Provide the [X, Y] coordinate of the cell's center where the given text is located.  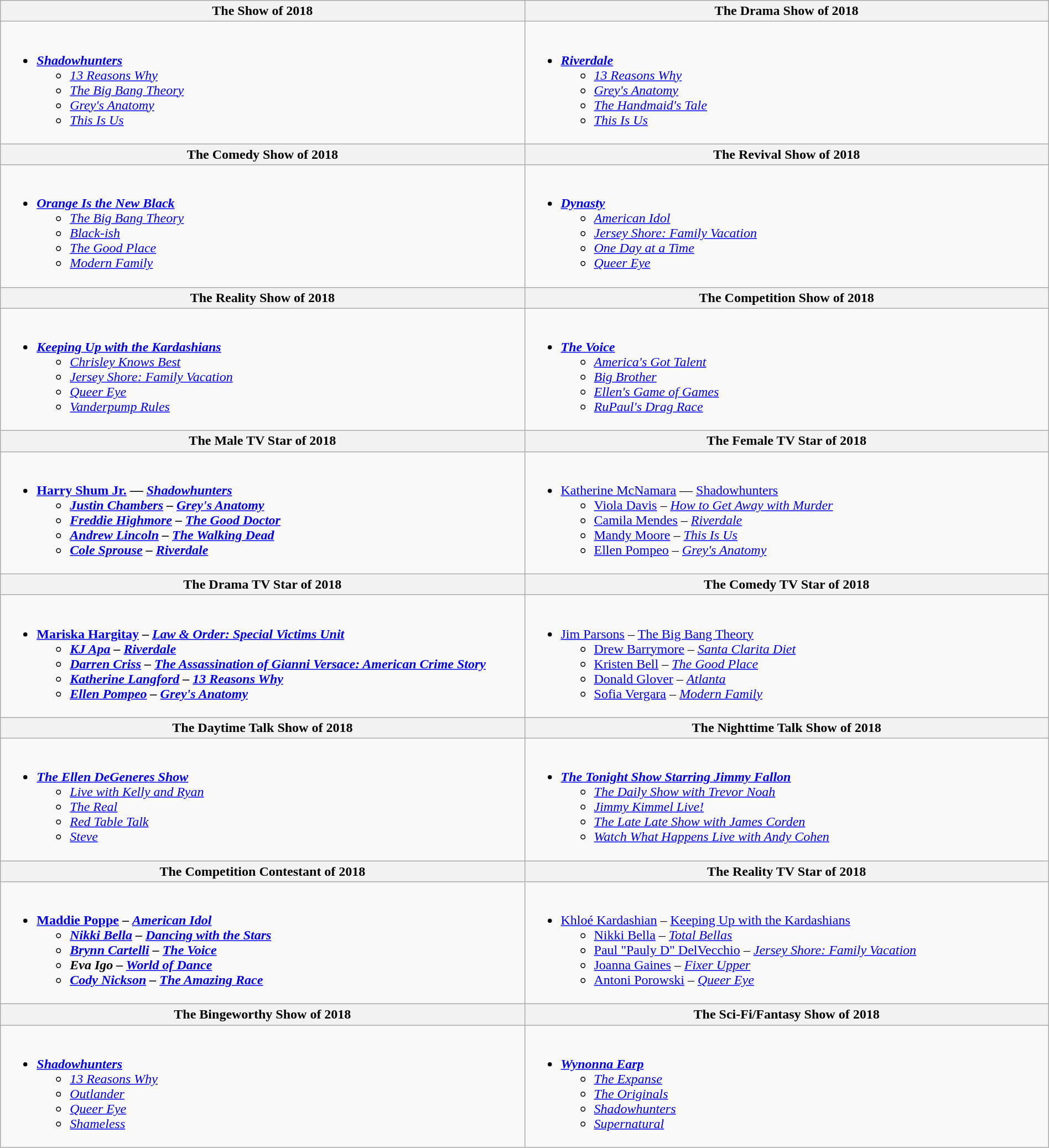
Wynonna EarpThe ExpanseThe OriginalsShadowhuntersSupernatural [787, 1087]
The Male TV Star of 2018 [262, 441]
The Bingeworthy Show of 2018 [262, 1015]
The Sci-Fi/Fantasy Show of 2018 [787, 1015]
The Competition Show of 2018 [787, 298]
Shadowhunters13 Reasons WhyOutlanderQueer EyeShameless [262, 1087]
DynastyAmerican IdolJersey Shore: Family VacationOne Day at a TimeQueer Eye [787, 226]
The Drama Show of 2018 [787, 11]
The Drama TV Star of 2018 [262, 584]
The Show of 2018 [262, 11]
Jim Parsons – The Big Bang TheoryDrew Barrymore – Santa Clarita DietKristen Bell – The Good PlaceDonald Glover – AtlantaSofia Vergara – Modern Family [787, 656]
The Competition Contestant of 2018 [262, 871]
The Female TV Star of 2018 [787, 441]
Shadowhunters13 Reasons WhyThe Big Bang TheoryGrey's AnatomyThis Is Us [262, 83]
Orange Is the New BlackThe Big Bang TheoryBlack-ishThe Good PlaceModern Family [262, 226]
The Daytime Talk Show of 2018 [262, 728]
Maddie Poppe – American IdolNikki Bella – Dancing with the StarsBrynn Cartelli – The VoiceEva Igo – World of DanceCody Nickson – The Amazing Race [262, 943]
Keeping Up with the KardashiansChrisley Knows BestJersey Shore: Family VacationQueer EyeVanderpump Rules [262, 370]
The Reality Show of 2018 [262, 298]
The Reality TV Star of 2018 [787, 871]
The VoiceAmerica's Got TalentBig BrotherEllen's Game of GamesRuPaul's Drag Race [787, 370]
The Comedy TV Star of 2018 [787, 584]
Riverdale13 Reasons WhyGrey's AnatomyThe Handmaid's TaleThis Is Us [787, 83]
The Ellen DeGeneres ShowLive with Kelly and RyanThe RealRed Table TalkSteve [262, 799]
The Comedy Show of 2018 [262, 154]
The Revival Show of 2018 [787, 154]
The Nighttime Talk Show of 2018 [787, 728]
